Return the (X, Y) coordinate for the center point of the cell that contains the specified text.  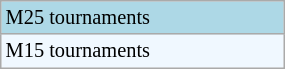
M15 tournaments (142, 51)
M25 tournaments (142, 17)
